Return [x, y] of the center of cell containing provided text 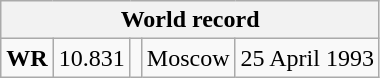
25 April 1993 [307, 58]
WR [27, 58]
World record [190, 20]
10.831 [92, 58]
Moscow [188, 58]
